Extract the [x, y] coordinate from the center of the cell holding the provided text.  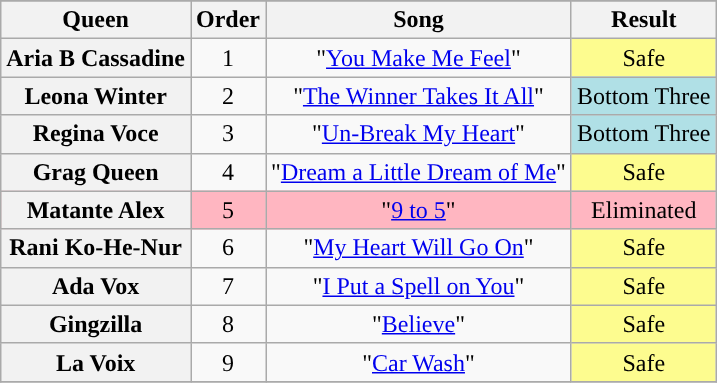
Aria B Cassadine [96, 58]
Leona Winter [96, 96]
1 [228, 58]
"Car Wash" [419, 362]
"Dream a Little Dream of Me" [419, 172]
3 [228, 134]
Order [228, 20]
2 [228, 96]
Eliminated [644, 210]
8 [228, 324]
9 [228, 362]
Regina Voce [96, 134]
La Voix [96, 362]
6 [228, 248]
Song [419, 20]
7 [228, 286]
"The Winner Takes It All" [419, 96]
Matante Alex [96, 210]
Queen [96, 20]
"9 to 5" [419, 210]
"My Heart Will Go On" [419, 248]
Grag Queen [96, 172]
5 [228, 210]
"You Make Me Feel" [419, 58]
Result [644, 20]
Ada Vox [96, 286]
4 [228, 172]
"Believe" [419, 324]
Gingzilla [96, 324]
"I Put a Spell on You" [419, 286]
"Un-Break My Heart" [419, 134]
Rani Ko-He-Nur [96, 248]
